Pinpoint the cell where the given text exists, returning its (x, y) midpoint coordinate. 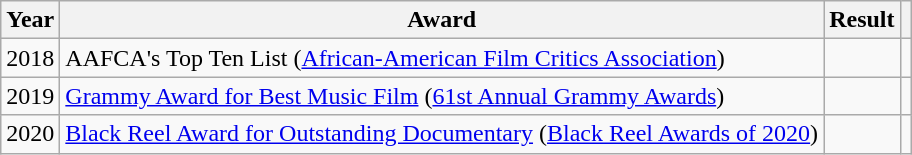
Result (862, 20)
Grammy Award for Best Music Film (61st Annual Grammy Awards) (442, 96)
AAFCA's Top Ten List (African-American Film Critics Association) (442, 58)
Black Reel Award for Outstanding Documentary (Black Reel Awards of 2020) (442, 134)
2019 (30, 96)
Award (442, 20)
2020 (30, 134)
Year (30, 20)
2018 (30, 58)
